Return the (x, y) coordinate for the center point of the cell that contains the specified text.  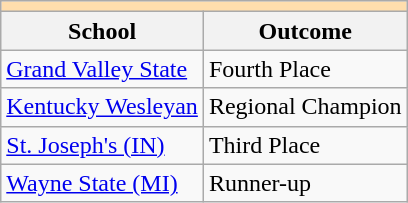
Kentucky Wesleyan (102, 107)
Third Place (305, 145)
St. Joseph's (IN) (102, 145)
Grand Valley State (102, 69)
Fourth Place (305, 69)
Runner-up (305, 183)
School (102, 31)
Regional Champion (305, 107)
Wayne State (MI) (102, 183)
Outcome (305, 31)
